For the text-containing cell, return its midpoint in (x, y) coordinate format. 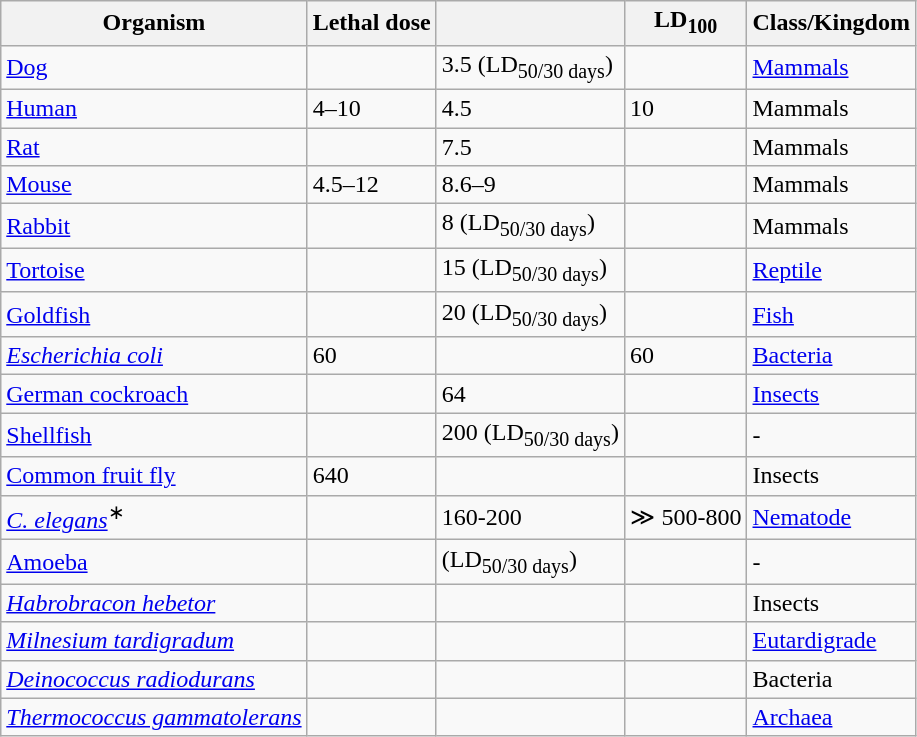
3.5 (LD50/30 days) (530, 67)
64 (530, 394)
Mouse (154, 185)
LD100 (686, 23)
Lethal dose (372, 23)
10 (686, 108)
640 (372, 476)
Class/Kingdom (831, 23)
Habrobracon hebetor (154, 603)
Fish (831, 314)
Milnesium tardigradum (154, 641)
Archaea (831, 717)
Organism (154, 23)
Rabbit (154, 226)
Goldfish (154, 314)
C. elegans∗ (154, 518)
7.5 (530, 147)
Tortoise (154, 270)
Rat (154, 147)
4.5–12 (372, 185)
≫ 500-800 (686, 518)
(LD50/30 days) (530, 562)
4.5 (530, 108)
160-200 (530, 518)
Shellfish (154, 435)
Amoeba (154, 562)
German cockroach (154, 394)
Escherichia coli (154, 356)
20 (LD50/30 days) (530, 314)
Reptile (831, 270)
8 (LD50/30 days) (530, 226)
Eutardigrade (831, 641)
Thermococcus gammatolerans (154, 717)
4–10 (372, 108)
8.6–9 (530, 185)
200 (LD50/30 days) (530, 435)
15 (LD50/30 days) (530, 270)
Common fruit fly (154, 476)
Dog (154, 67)
Nematode (831, 518)
Deinococcus radiodurans (154, 679)
Human (154, 108)
